Output the (x, y) coordinate of the center of the cell containing the given text.  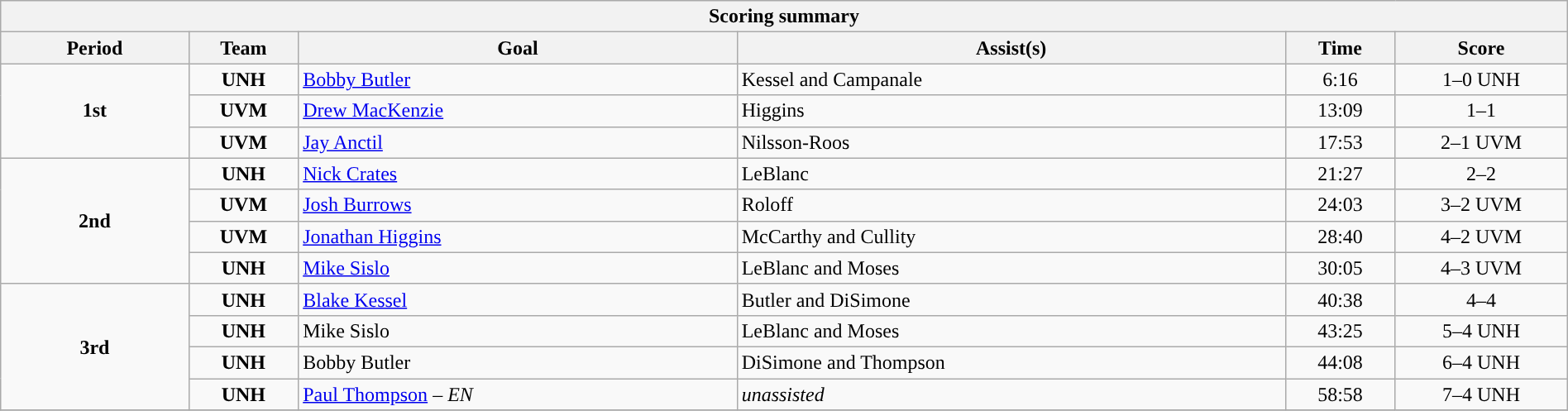
Score (1481, 48)
28:40 (1340, 237)
3rd (94, 346)
Nilsson-Roos (1011, 142)
5–4 UNH (1481, 331)
4–2 UVM (1481, 237)
Jay Anctil (518, 142)
7–4 UNH (1481, 394)
58:58 (1340, 394)
1–0 UNH (1481, 79)
Goal (518, 48)
Time (1340, 48)
44:08 (1340, 362)
unassisted (1011, 394)
2–1 UVM (1481, 142)
2nd (94, 221)
Kessel and Campanale (1011, 79)
LeBlanc (1011, 174)
13:09 (1340, 111)
Paul Thompson – EN (518, 394)
30:05 (1340, 268)
Butler and DiSimone (1011, 299)
1–1 (1481, 111)
17:53 (1340, 142)
1st (94, 111)
Josh Burrows (518, 205)
6:16 (1340, 79)
4–4 (1481, 299)
6–4 UNH (1481, 362)
40:38 (1340, 299)
Higgins (1011, 111)
Scoring summary (784, 17)
Roloff (1011, 205)
43:25 (1340, 331)
3–2 UVM (1481, 205)
Blake Kessel (518, 299)
McCarthy and Cullity (1011, 237)
4–3 UVM (1481, 268)
Assist(s) (1011, 48)
2–2 (1481, 174)
Team (243, 48)
21:27 (1340, 174)
DiSimone and Thompson (1011, 362)
Drew MacKenzie (518, 111)
Jonathan Higgins (518, 237)
Nick Crates (518, 174)
Period (94, 48)
24:03 (1340, 205)
